Capture the cell that displays the provided text and extract its [X, Y] central coordinate. 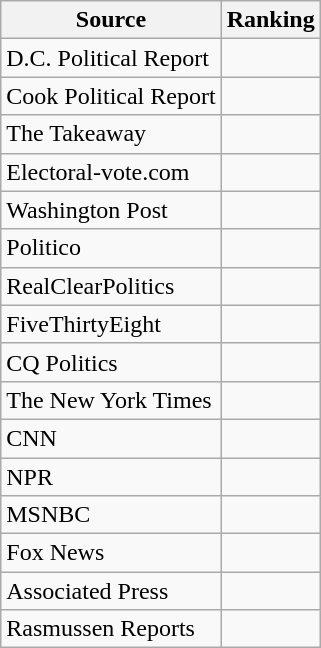
Rasmussen Reports [111, 629]
CQ Politics [111, 362]
Washington Post [111, 210]
The Takeaway [111, 134]
The New York Times [111, 400]
Fox News [111, 553]
Source [111, 20]
FiveThirtyEight [111, 324]
Cook Political Report [111, 96]
CNN [111, 438]
D.C. Political Report [111, 58]
NPR [111, 477]
Ranking [270, 20]
RealClearPolitics [111, 286]
Electoral-vote.com [111, 172]
Politico [111, 248]
Associated Press [111, 591]
MSNBC [111, 515]
